Determine the (x, y) coordinate at the center of the cell enclosing the given text.  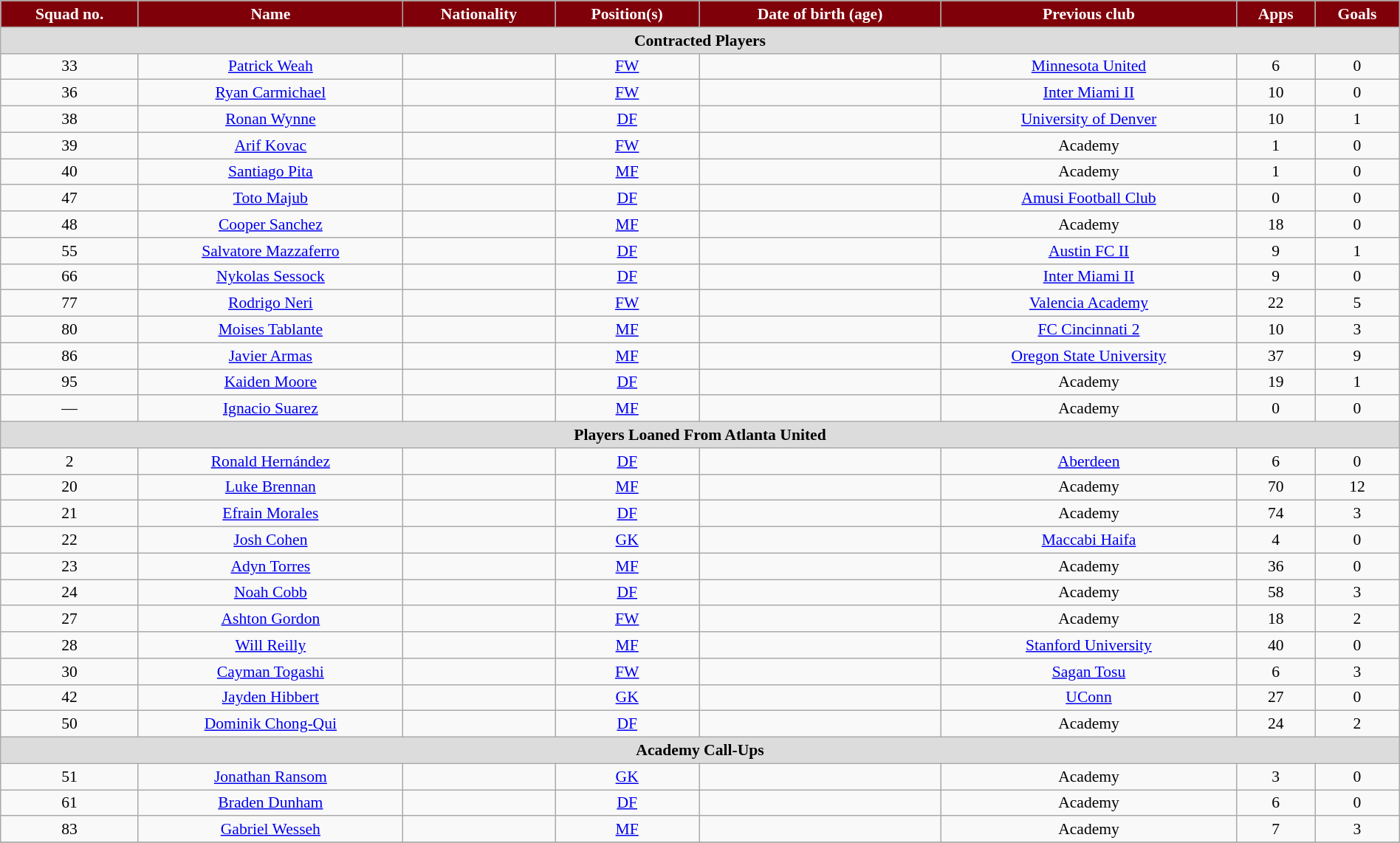
48 (69, 224)
Sagan Tosu (1088, 672)
33 (69, 66)
Will Reilly (270, 645)
Josh Cohen (270, 540)
38 (69, 120)
39 (69, 145)
30 (69, 672)
Cayman Togashi (270, 672)
Players Loaned From Atlanta United (700, 435)
50 (69, 724)
Efrain Morales (270, 514)
Ignacio Suarez (270, 409)
95 (69, 382)
Kaiden Moore (270, 382)
Academy Call-Ups (700, 751)
Minnesota United (1088, 66)
61 (69, 803)
42 (69, 698)
Dominik Chong-Qui (270, 724)
Nationality (478, 14)
55 (69, 251)
Salvatore Mazzaferro (270, 251)
Ronan Wynne (270, 120)
FC Cincinnati 2 (1088, 330)
77 (69, 303)
Adyn Torres (270, 566)
4 (1276, 540)
Jonathan Ransom (270, 777)
Luke Brennan (270, 487)
Javier Armas (270, 356)
— (69, 409)
80 (69, 330)
Moises Tablante (270, 330)
University of Denver (1088, 120)
23 (69, 566)
Noah Cobb (270, 593)
37 (1276, 356)
Previous club (1088, 14)
74 (1276, 514)
Santiago Pita (270, 172)
Rodrigo Neri (270, 303)
Ashton Gordon (270, 619)
Austin FC II (1088, 251)
28 (69, 645)
Toto Majub (270, 199)
Arif Kovac (270, 145)
86 (69, 356)
20 (69, 487)
Ryan Carmichael (270, 93)
Apps (1276, 14)
19 (1276, 382)
5 (1357, 303)
21 (69, 514)
Jayden Hibbert (270, 698)
66 (69, 277)
Oregon State University (1088, 356)
Ronald Hernández (270, 461)
Valencia Academy (1088, 303)
Name (270, 14)
Stanford University (1088, 645)
Squad no. (69, 14)
Amusi Football Club (1088, 199)
Contracted Players (700, 41)
70 (1276, 487)
Cooper Sanchez (270, 224)
Position(s) (628, 14)
83 (69, 830)
47 (69, 199)
Braden Dunham (270, 803)
58 (1276, 593)
Nykolas Sessock (270, 277)
Maccabi Haifa (1088, 540)
Date of birth (age) (820, 14)
12 (1357, 487)
51 (69, 777)
Patrick Weah (270, 66)
Goals (1357, 14)
Gabriel Wesseh (270, 830)
Aberdeen (1088, 461)
UConn (1088, 698)
7 (1276, 830)
